Output the (x, y) coordinate of the center of the cell containing the given text.  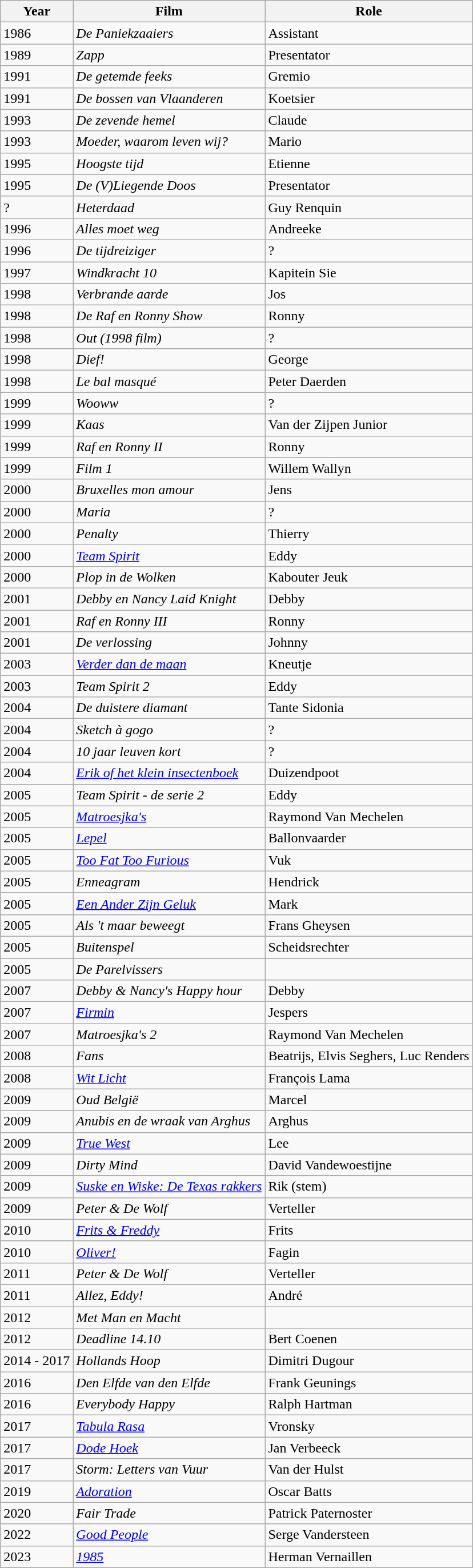
Jespers (369, 1013)
Verder dan de maan (169, 664)
Marcel (369, 1100)
1989 (37, 55)
Hollands Hoop (169, 1361)
Jan Verbeeck (369, 1448)
1997 (37, 273)
Dimitri Dugour (369, 1361)
Dief! (169, 360)
François Lama (369, 1078)
Film 1 (169, 468)
Kabouter Jeuk (369, 577)
Hoogste tijd (169, 164)
Fair Trade (169, 1513)
Year (37, 11)
De Paniekzaaiers (169, 33)
Patrick Paternoster (369, 1513)
Everybody Happy (169, 1404)
Beatrijs, Elvis Seghers, Luc Renders (369, 1056)
Lepel (169, 838)
Den Elfde van den Elfde (169, 1383)
Erik of het klein insectenboek (169, 773)
De verlossing (169, 643)
Frans Gheysen (369, 925)
Tante Sidonia (369, 708)
Wooww (169, 403)
Kapitein Sie (369, 273)
Met Man en Macht (169, 1317)
Willem Wallyn (369, 468)
Peter Daerden (369, 381)
Film (169, 11)
Koetsier (369, 98)
Tabula Rasa (169, 1426)
Ballonvaarder (369, 838)
Wit Licht (169, 1078)
Raf en Ronny III (169, 620)
Dode Hoek (169, 1448)
2023 (37, 1557)
Storm: Letters van Vuur (169, 1470)
Duizendpoot (369, 773)
Too Fat Too Furious (169, 860)
Oscar Batts (369, 1491)
Anubis en de wraak van Arghus (169, 1121)
Kneutje (369, 664)
Van der Zijpen Junior (369, 425)
Penalty (169, 534)
Claude (369, 120)
Een Ander Zijn Geluk (169, 904)
Jens (369, 490)
De duistere diamant (169, 708)
De getemde feeks (169, 77)
George (369, 360)
De (V)Liegende Doos (169, 185)
Andreeke (369, 229)
Scheidsrechter (369, 947)
Team Spirit 2 (169, 686)
Etienne (369, 164)
Frits (369, 1230)
2020 (37, 1513)
Rik (stem) (369, 1187)
1985 (169, 1557)
Jos (369, 295)
Lee (369, 1143)
Debby en Nancy Laid Knight (169, 599)
Out (1998 film) (169, 338)
Enneagram (169, 882)
2019 (37, 1491)
André (369, 1295)
Thierry (369, 534)
Role (369, 11)
1986 (37, 33)
Raf en Ronny II (169, 447)
Team Spirit - de serie 2 (169, 795)
Zapp (169, 55)
Buitenspel (169, 947)
Frits & Freddy (169, 1230)
Sketch à gogo (169, 730)
Herman Vernaillen (369, 1557)
Windkracht 10 (169, 273)
Adoration (169, 1491)
Ralph Hartman (369, 1404)
Heterdaad (169, 207)
Assistant (369, 33)
Mark (369, 904)
Plop in de Wolken (169, 577)
Als 't maar beweegt (169, 925)
Bruxelles mon amour (169, 490)
Frank Geunings (369, 1383)
Vuk (369, 860)
Debby & Nancy's Happy hour (169, 991)
Arghus (369, 1121)
Johnny (369, 643)
2014 - 2017 (37, 1361)
Maria (169, 512)
Hendrick (369, 882)
Moeder, waarom leven wij? (169, 142)
Gremio (369, 77)
Team Spirit (169, 555)
10 jaar leuven kort (169, 751)
Le bal masqué (169, 381)
Mario (369, 142)
Matroesjka's (169, 817)
Firmin (169, 1013)
De bossen van Vlaanderen (169, 98)
Van der Hulst (369, 1470)
Matroesjka's 2 (169, 1034)
De Raf en Ronny Show (169, 316)
Fagin (369, 1252)
Vronsky (369, 1426)
Guy Renquin (369, 207)
Fans (169, 1056)
Deadline 14.10 (169, 1339)
Dirty Mind (169, 1165)
De tijdreiziger (169, 250)
Serge Vandersteen (369, 1535)
De zevende hemel (169, 120)
Good People (169, 1535)
Allez, Eddy! (169, 1295)
Oliver! (169, 1252)
David Vandewoestijne (369, 1165)
Bert Coenen (369, 1339)
Kaas (169, 425)
Suske en Wiske: De Texas rakkers (169, 1187)
Verbrande aarde (169, 295)
True West (169, 1143)
Oud België (169, 1100)
Alles moet weg (169, 229)
2022 (37, 1535)
De Parelvissers (169, 969)
